Determine the [x, y] coordinate at the center of the cell enclosing the given text.  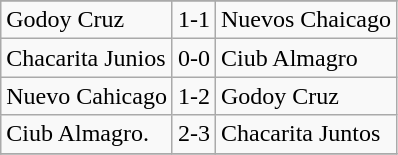
Nuevos Chaicago [306, 20]
Chacarita Juntos [306, 134]
1-2 [194, 96]
Nuevo Cahicago [87, 96]
2-3 [194, 134]
Ciub Almagro. [87, 134]
Ciub Almagro [306, 58]
Chacarita Junios [87, 58]
0-0 [194, 58]
1-1 [194, 20]
